Locate the cell with the specified text and output its (X, Y) center coordinate. 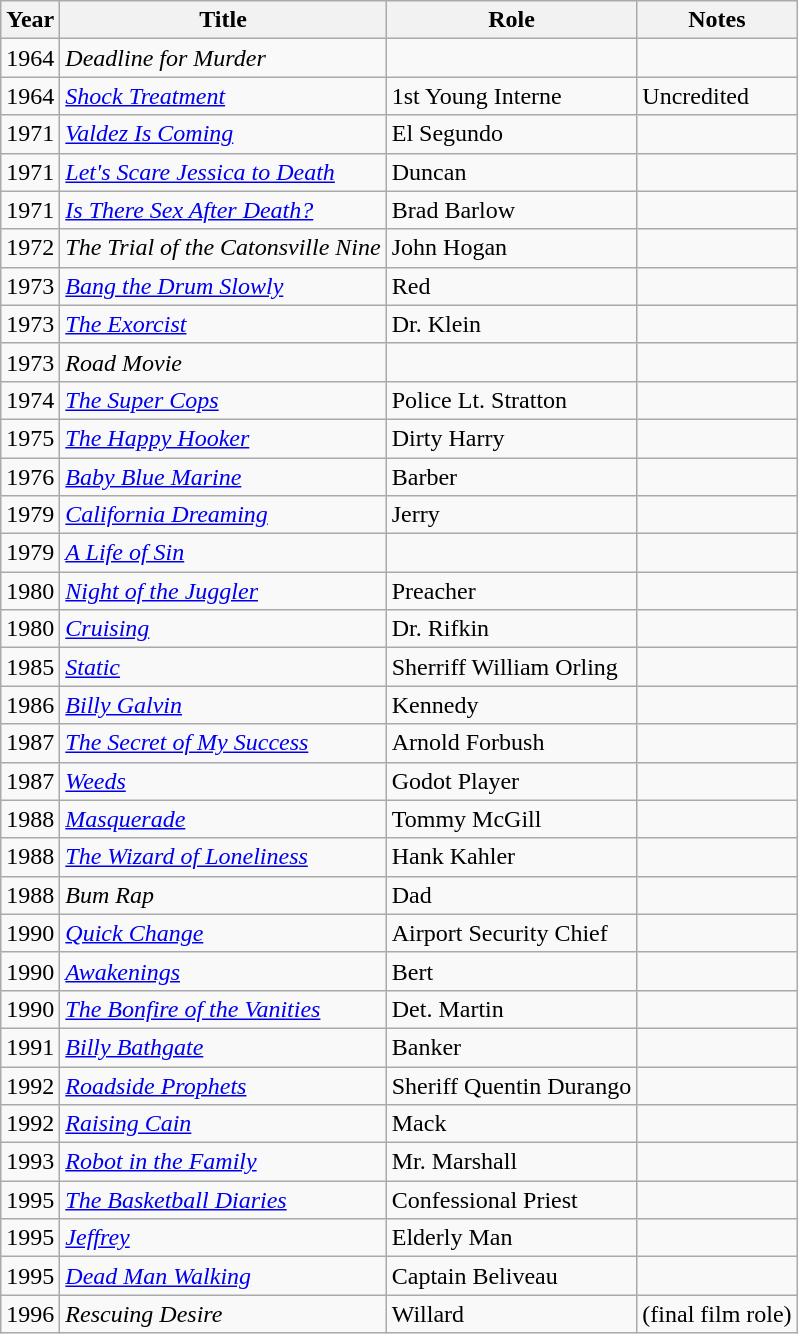
The Happy Hooker (223, 438)
Dead Man Walking (223, 1276)
Robot in the Family (223, 1162)
Masquerade (223, 819)
1975 (30, 438)
(final film role) (717, 1314)
Red (512, 286)
Is There Sex After Death? (223, 210)
1986 (30, 705)
Static (223, 667)
Elderly Man (512, 1238)
Rescuing Desire (223, 1314)
1985 (30, 667)
Jerry (512, 515)
Barber (512, 477)
The Super Cops (223, 400)
Title (223, 20)
Kennedy (512, 705)
The Trial of the Catonsville Nine (223, 248)
Banker (512, 1047)
Preacher (512, 591)
1991 (30, 1047)
1976 (30, 477)
Airport Security Chief (512, 933)
Let's Scare Jessica to Death (223, 172)
Godot Player (512, 781)
Bert (512, 971)
Valdez Is Coming (223, 134)
1972 (30, 248)
Captain Beliveau (512, 1276)
The Basketball Diaries (223, 1200)
1st Young Interne (512, 96)
Brad Barlow (512, 210)
Det. Martin (512, 1009)
Night of the Juggler (223, 591)
Confessional Priest (512, 1200)
Mack (512, 1124)
Bum Rap (223, 895)
The Bonfire of the Vanities (223, 1009)
Cruising (223, 629)
A Life of Sin (223, 553)
1974 (30, 400)
Hank Kahler (512, 857)
Sherriff William Orling (512, 667)
Notes (717, 20)
Tommy McGill (512, 819)
Police Lt. Stratton (512, 400)
Dad (512, 895)
Dr. Rifkin (512, 629)
Uncredited (717, 96)
Weeds (223, 781)
1996 (30, 1314)
Roadside Prophets (223, 1085)
Raising Cain (223, 1124)
Sheriff Quentin Durango (512, 1085)
Mr. Marshall (512, 1162)
Dr. Klein (512, 324)
1993 (30, 1162)
Awakenings (223, 971)
Jeffrey (223, 1238)
Billy Bathgate (223, 1047)
Role (512, 20)
Willard (512, 1314)
Quick Change (223, 933)
Bang the Drum Slowly (223, 286)
Baby Blue Marine (223, 477)
Deadline for Murder (223, 58)
El Segundo (512, 134)
Road Movie (223, 362)
Year (30, 20)
The Wizard of Loneliness (223, 857)
Duncan (512, 172)
Billy Galvin (223, 705)
California Dreaming (223, 515)
Arnold Forbush (512, 743)
The Secret of My Success (223, 743)
John Hogan (512, 248)
Shock Treatment (223, 96)
Dirty Harry (512, 438)
The Exorcist (223, 324)
